Return the [X, Y] coordinate for the center point of the cell that contains the specified text.  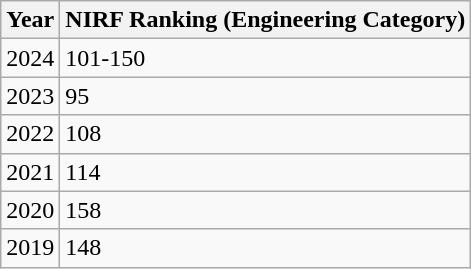
101-150 [266, 58]
NIRF Ranking (Engineering Category) [266, 20]
158 [266, 210]
2021 [30, 172]
95 [266, 96]
148 [266, 248]
Year [30, 20]
2020 [30, 210]
2023 [30, 96]
108 [266, 134]
2019 [30, 248]
2022 [30, 134]
114 [266, 172]
2024 [30, 58]
